Provide the (X, Y) coordinate of the cell's center where the given text is located.  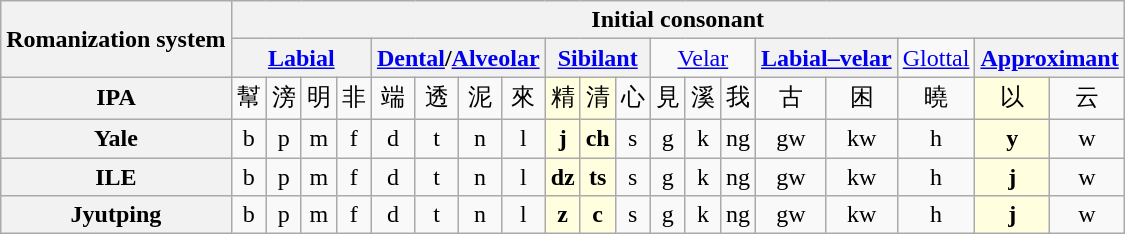
透 (436, 98)
古 (790, 98)
困 (862, 98)
Approximant (1050, 58)
明 (318, 98)
Jyutping (116, 215)
Initial consonant (678, 20)
見 (668, 98)
Labial–velar (826, 58)
Sibilant (598, 58)
泥 (480, 98)
ts (598, 177)
心 (632, 98)
Yale (116, 138)
z (562, 215)
Dental/Alveolar (458, 58)
幫 (248, 98)
以 (1012, 98)
c (598, 215)
來 (524, 98)
曉 (936, 98)
IPA (116, 98)
滂 (284, 98)
Labial (301, 58)
Glottal (936, 58)
Velar (702, 58)
非 (354, 98)
y (1012, 138)
云 (1088, 98)
ch (598, 138)
端 (392, 98)
我 (738, 98)
dz (562, 177)
溪 (702, 98)
ILE (116, 177)
Romanization system (116, 39)
精 (562, 98)
清 (598, 98)
